Locate the cell with the specified text and output its (x, y) center coordinate. 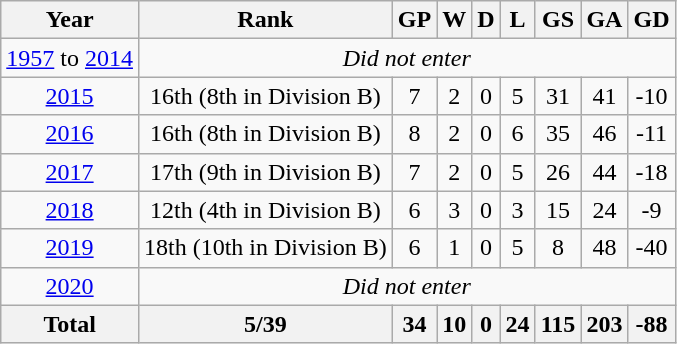
15 (558, 210)
12th (4th in Division B) (265, 210)
2015 (70, 96)
203 (604, 324)
115 (558, 324)
-10 (652, 96)
2020 (70, 286)
GA (604, 20)
2018 (70, 210)
35 (558, 134)
-88 (652, 324)
18th (10th in Division B) (265, 248)
1957 to 2014 (70, 58)
2017 (70, 172)
1 (454, 248)
-40 (652, 248)
Rank (265, 20)
D (486, 20)
31 (558, 96)
17th (9th in Division B) (265, 172)
GP (414, 20)
41 (604, 96)
W (454, 20)
-18 (652, 172)
26 (558, 172)
2016 (70, 134)
2019 (70, 248)
L (518, 20)
Total (70, 324)
-9 (652, 210)
5/39 (265, 324)
34 (414, 324)
48 (604, 248)
GS (558, 20)
GD (652, 20)
10 (454, 324)
Year (70, 20)
44 (604, 172)
46 (604, 134)
-11 (652, 134)
